Locate the cell with the specified text and output its (x, y) center coordinate. 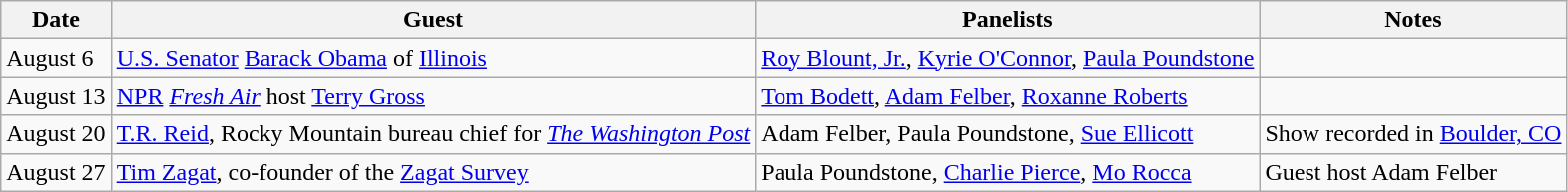
NPR Fresh Air host Terry Gross (433, 96)
Guest host Adam Felber (1413, 172)
Date (56, 20)
Roy Blount, Jr., Kyrie O'Connor, Paula Poundstone (1008, 58)
Notes (1413, 20)
August 20 (56, 134)
Tom Bodett, Adam Felber, Roxanne Roberts (1008, 96)
August 13 (56, 96)
Paula Poundstone, Charlie Pierce, Mo Rocca (1008, 172)
Show recorded in Boulder, CO (1413, 134)
Panelists (1008, 20)
Guest (433, 20)
August 6 (56, 58)
U.S. Senator Barack Obama of Illinois (433, 58)
T.R. Reid, Rocky Mountain bureau chief for The Washington Post (433, 134)
Adam Felber, Paula Poundstone, Sue Ellicott (1008, 134)
Tim Zagat, co-founder of the Zagat Survey (433, 172)
August 27 (56, 172)
